Search for the cell housing the specified text and yield its (x, y) center coordinate. 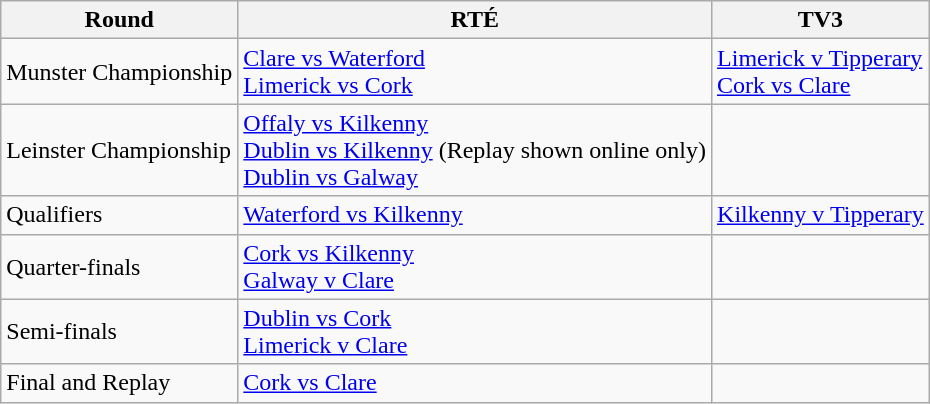
Round (120, 20)
Waterford vs Kilkenny (475, 215)
TV3 (821, 20)
Kilkenny v Tipperary (821, 215)
Leinster Championship (120, 150)
Semi-finals (120, 332)
Offaly vs KilkennyDublin vs Kilkenny (Replay shown online only)Dublin vs Galway (475, 150)
Limerick v Tipperary Cork vs Clare (821, 72)
Cork vs KilkennyGalway v Clare (475, 266)
Qualifiers (120, 215)
Cork vs Clare (475, 383)
Quarter-finals (120, 266)
Dublin vs CorkLimerick v Clare (475, 332)
Munster Championship (120, 72)
RTÉ (475, 20)
Clare vs WaterfordLimerick vs Cork (475, 72)
Final and Replay (120, 383)
